Extract the (X, Y) coordinate from the center of the cell holding the provided text.  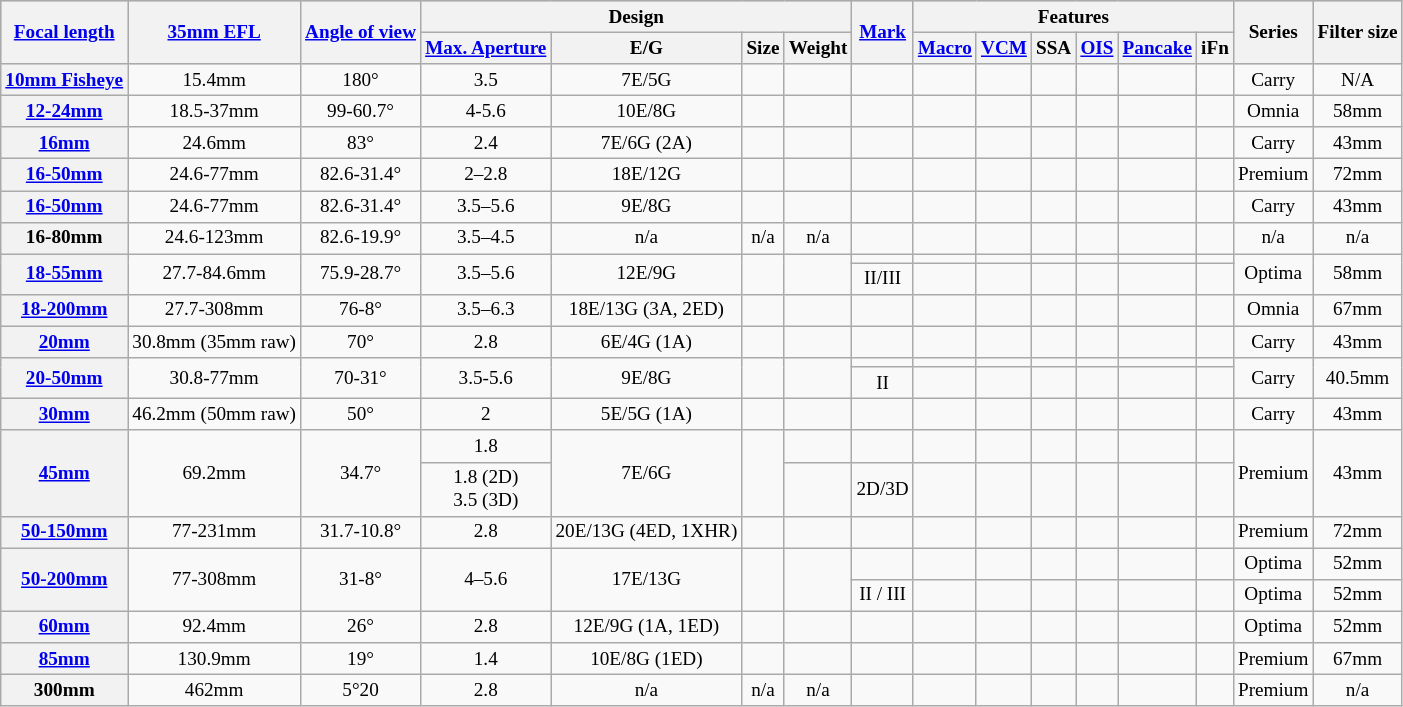
50-150mm (64, 532)
12E/9G (646, 274)
SSA (1053, 48)
10E/8G (1ED) (646, 658)
E/G (646, 48)
Size (763, 48)
Pancake (1157, 48)
5°20 (361, 690)
3.5–4.5 (486, 238)
76-8° (361, 310)
Macro (944, 48)
6E/4G (1A) (646, 342)
70-31° (361, 378)
16-80mm (64, 238)
18-55mm (64, 274)
462mm (214, 690)
1.8 (486, 446)
Features (1073, 17)
10mm Fisheye (64, 80)
34.7° (361, 473)
Series (1273, 32)
N/A (1358, 80)
77-308mm (214, 580)
12E/9G (1A, 1ED) (646, 627)
Weight (818, 48)
24.6mm (214, 143)
31.7-10.8° (361, 532)
Max. Aperture (486, 48)
4-5.6 (486, 111)
180° (361, 80)
77-231mm (214, 532)
46.2mm (50mm raw) (214, 415)
II/III (882, 279)
4–5.6 (486, 580)
27.7-308mm (214, 310)
2 (486, 415)
99-60.7° (361, 111)
20-50mm (64, 378)
3.5 (486, 80)
Mark (882, 32)
OIS (1097, 48)
3.5–6.3 (486, 310)
16mm (64, 143)
Focal length (64, 32)
II (882, 383)
83° (361, 143)
82.6-19.9° (361, 238)
1.8 (2D)3.5 (3D) (486, 489)
12-24mm (64, 111)
75.9-28.7° (361, 274)
92.4mm (214, 627)
30mm (64, 415)
2.4 (486, 143)
Angle of view (361, 32)
19° (361, 658)
10E/8G (646, 111)
VCM (1004, 48)
Design (636, 17)
35mm EFL (214, 32)
50° (361, 415)
7E/6G (646, 473)
3.5-5.6 (486, 378)
69.2mm (214, 473)
Filter size (1358, 32)
20E/13G (4ED, 1XHR) (646, 532)
2–2.8 (486, 175)
130.9mm (214, 658)
7E/6G (2A) (646, 143)
20mm (64, 342)
300mm (64, 690)
30.8-77mm (214, 378)
7E/5G (646, 80)
45mm (64, 473)
18E/12G (646, 175)
70° (361, 342)
1.4 (486, 658)
30.8mm (35mm raw) (214, 342)
18.5-37mm (214, 111)
II / III (882, 595)
24.6-123mm (214, 238)
iFn (1216, 48)
18E/13G (3A, 2ED) (646, 310)
50-200mm (64, 580)
17E/13G (646, 580)
85mm (64, 658)
2D/3D (882, 489)
5E/5G (1A) (646, 415)
18-200mm (64, 310)
27.7-84.6mm (214, 274)
15.4mm (214, 80)
31-8° (361, 580)
60mm (64, 627)
26° (361, 627)
40.5mm (1358, 378)
